Capture the cell that displays the provided text and extract its [x, y] central coordinate. 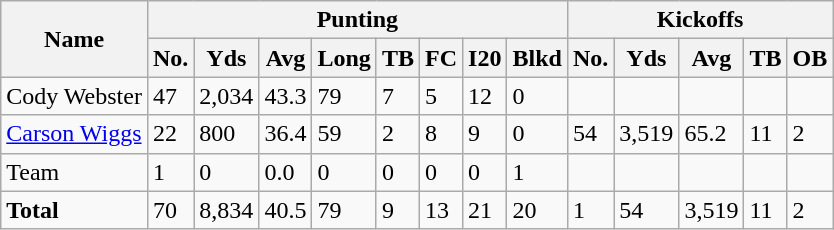
0.0 [286, 172]
I20 [485, 58]
43.3 [286, 96]
Carson Wiggs [74, 134]
2,034 [226, 96]
Blkd [537, 58]
36.4 [286, 134]
Cody Webster [74, 96]
40.5 [286, 210]
22 [170, 134]
Name [74, 39]
5 [440, 96]
Team [74, 172]
13 [440, 210]
Total [74, 210]
20 [537, 210]
47 [170, 96]
65.2 [712, 134]
70 [170, 210]
7 [398, 96]
8,834 [226, 210]
59 [344, 134]
Kickoffs [700, 20]
Long [344, 58]
OB [810, 58]
800 [226, 134]
8 [440, 134]
Punting [357, 20]
FC [440, 58]
12 [485, 96]
21 [485, 210]
